Return the (x, y) coordinate for the center point of the cell that contains the specified text.  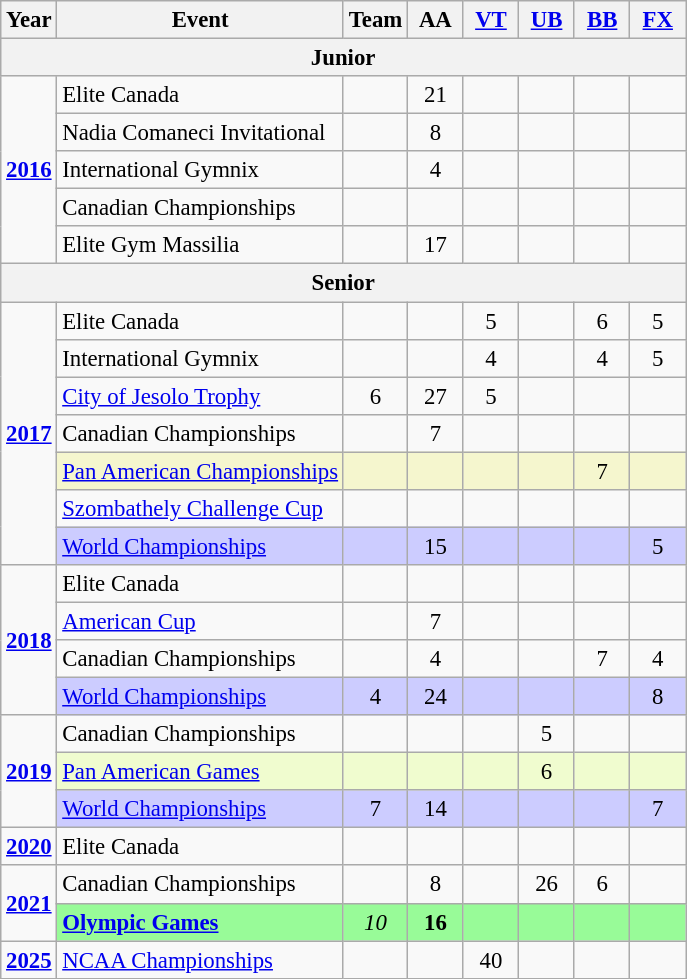
2021 (29, 904)
2025 (29, 960)
NCAA Championships (200, 960)
Pan American Games (200, 772)
City of Jesolo Trophy (200, 396)
40 (491, 960)
Pan American Championships (200, 471)
American Cup (200, 621)
Senior (344, 283)
2016 (29, 170)
FX (658, 20)
24 (436, 697)
Szombathely Challenge Cup (200, 509)
2019 (29, 772)
27 (436, 396)
VT (491, 20)
14 (436, 809)
15 (436, 546)
BB (602, 20)
Nadia Comaneci Invitational (200, 133)
UB (547, 20)
Elite Gym Massilia (200, 245)
2020 (29, 847)
2018 (29, 640)
17 (436, 245)
21 (436, 95)
Event (200, 20)
2017 (29, 434)
26 (547, 885)
AA (436, 20)
16 (436, 922)
10 (375, 922)
Junior (344, 58)
Team (375, 20)
Year (29, 20)
Olympic Games (200, 922)
